Capture the cell that displays the provided text and extract its [x, y] central coordinate. 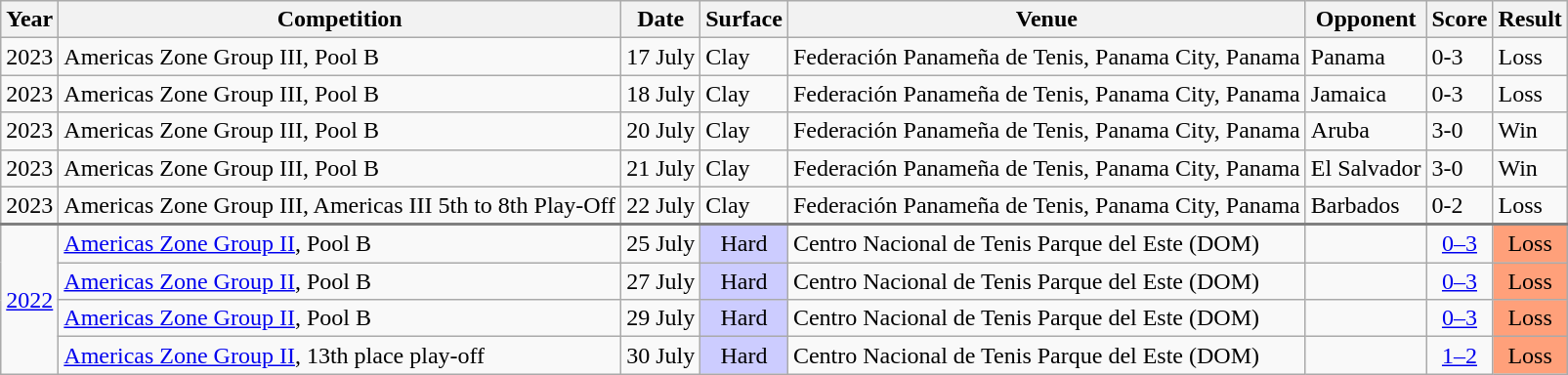
Competition [340, 20]
20 July [660, 131]
Americas Zone Group II, 13th place play-off [340, 355]
Date [660, 20]
Score [1460, 20]
Jamaica [1366, 94]
Venue [1046, 20]
30 July [660, 355]
17 July [660, 57]
Americas Zone Group III, Americas III 5th to 8th Play-Off [340, 205]
Panama [1366, 57]
21 July [660, 168]
0-2 [1460, 205]
Surface [744, 20]
25 July [660, 244]
22 July [660, 205]
29 July [660, 318]
27 July [660, 281]
Barbados [1366, 205]
Year [29, 20]
El Salvador [1366, 168]
Aruba [1366, 131]
Opponent [1366, 20]
2022 [29, 299]
18 July [660, 94]
1–2 [1460, 355]
Result [1530, 20]
